Extract the (X, Y) coordinate from the center of the cell holding the provided text.  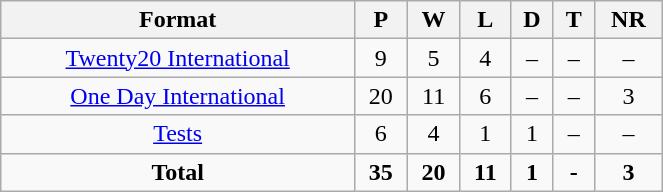
- (574, 172)
9 (382, 58)
NR (628, 20)
One Day International (178, 96)
35 (382, 172)
5 (434, 58)
Total (178, 172)
D (532, 20)
L (486, 20)
Tests (178, 134)
W (434, 20)
P (382, 20)
T (574, 20)
Twenty20 International (178, 58)
Format (178, 20)
